Determine the (X, Y) coordinate at the center of the cell enclosing the given text.  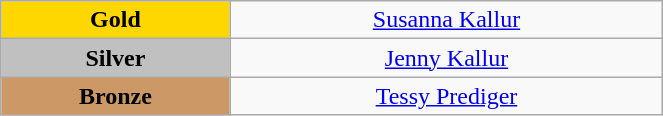
Tessy Prediger (446, 96)
Jenny Kallur (446, 58)
Gold (116, 20)
Silver (116, 58)
Susanna Kallur (446, 20)
Bronze (116, 96)
